Capture the cell that displays the provided text and extract its (x, y) central coordinate. 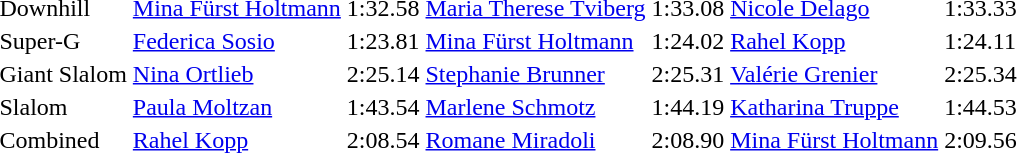
Stephanie Brunner (536, 74)
Federica Sosio (236, 41)
1:23.81 (383, 41)
Mina Fürst Holtmann (536, 41)
Katharina Truppe (834, 107)
Valérie Grenier (834, 74)
1:44.19 (688, 107)
1:24.02 (688, 41)
Rahel Kopp (834, 41)
2:25.14 (383, 74)
2:25.31 (688, 74)
Nina Ortlieb (236, 74)
Marlene Schmotz (536, 107)
Paula Moltzan (236, 107)
1:43.54 (383, 107)
